For the text-containing cell, return its midpoint in [X, Y] coordinate format. 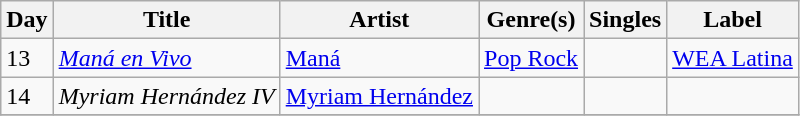
Singles [626, 20]
Genre(s) [530, 20]
Maná [379, 58]
Title [166, 20]
Label [733, 20]
Maná en Vivo [166, 58]
Myriam Hernández [379, 96]
Myriam Hernández IV [166, 96]
WEA Latina [733, 58]
Pop Rock [530, 58]
13 [27, 58]
Artist [379, 20]
Day [27, 20]
14 [27, 96]
